Return (X, Y) of the center of cell containing provided text 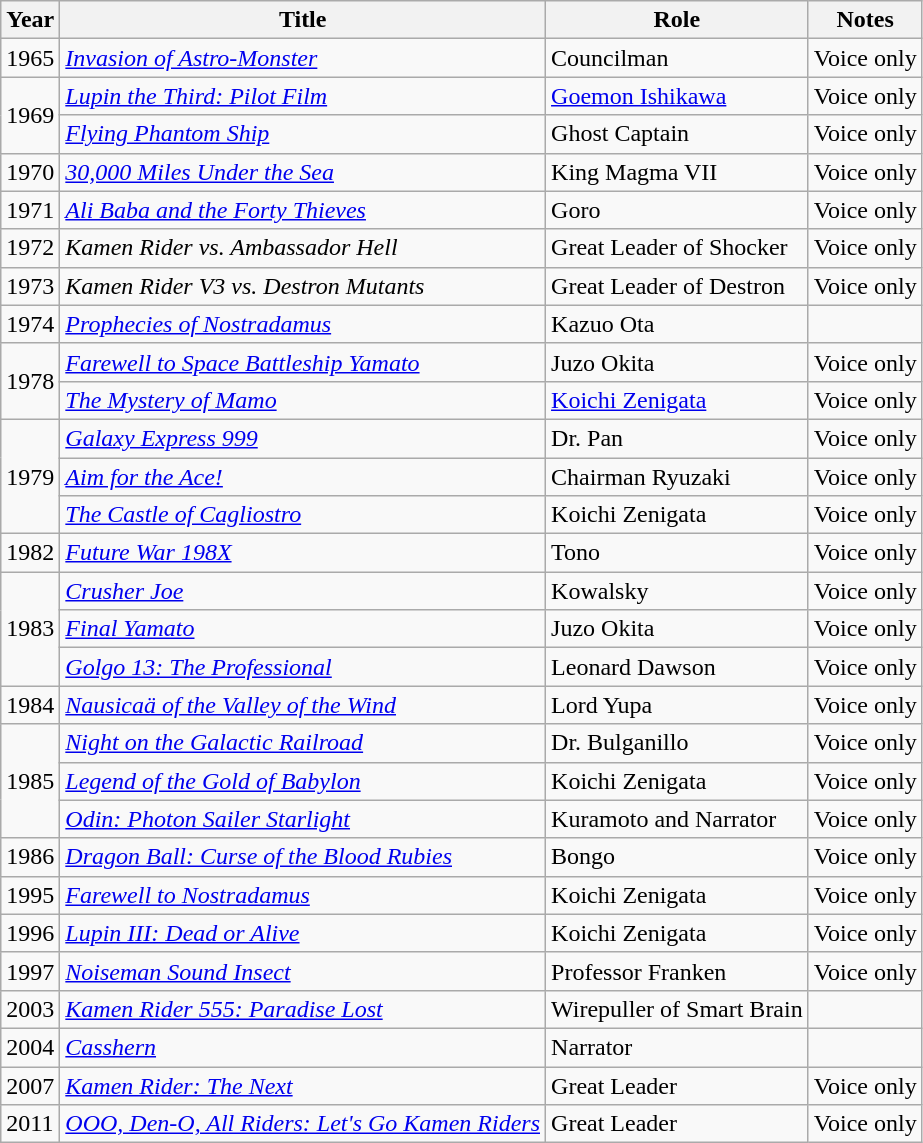
Lupin the Third: Pilot Film (303, 96)
Invasion of Astro-Monster (303, 58)
OOO, Den-O, All Riders: Let's Go Kamen Riders (303, 1124)
1979 (30, 476)
Night on the Galactic Railroad (303, 743)
Lord Yupa (678, 705)
1997 (30, 971)
Notes (865, 20)
Goemon Ishikawa (678, 96)
Kuramoto and Narrator (678, 819)
Future War 198X (303, 553)
1995 (30, 895)
Councilman (678, 58)
Great Leader of Shocker (678, 248)
Farewell to Space Battleship Yamato (303, 362)
Ghost Captain (678, 134)
1983 (30, 629)
Title (303, 20)
Leonard Dawson (678, 667)
1986 (30, 857)
Bongo (678, 857)
Kamen Rider vs. Ambassador Hell (303, 248)
Tono (678, 553)
1971 (30, 210)
The Castle of Cagliostro (303, 515)
Prophecies of Nostradamus (303, 324)
30,000 Miles Under the Sea (303, 172)
Casshern (303, 1047)
Legend of the Gold of Babylon (303, 781)
2003 (30, 1009)
King Magma VII (678, 172)
Dragon Ball: Curse of the Blood Rubies (303, 857)
Crusher Joe (303, 591)
1982 (30, 553)
Great Leader of Destron (678, 286)
Lupin III: Dead or Alive (303, 933)
Dr. Bulganillo (678, 743)
Final Yamato (303, 629)
1965 (30, 58)
Galaxy Express 999 (303, 438)
2004 (30, 1047)
Dr. Pan (678, 438)
1969 (30, 115)
1970 (30, 172)
Farewell to Nostradamus (303, 895)
Year (30, 20)
2007 (30, 1085)
1972 (30, 248)
Flying Phantom Ship (303, 134)
Aim for the Ace! (303, 477)
Kazuo Ota (678, 324)
2011 (30, 1124)
Ali Baba and the Forty Thieves (303, 210)
Kowalsky (678, 591)
Goro (678, 210)
Kamen Rider V3 vs. Destron Mutants (303, 286)
Nausicaä of the Valley of the Wind (303, 705)
The Mystery of Mamo (303, 400)
1984 (30, 705)
1973 (30, 286)
1974 (30, 324)
Kamen Rider 555: Paradise Lost (303, 1009)
1978 (30, 381)
Role (678, 20)
Odin: Photon Sailer Starlight (303, 819)
Kamen Rider: The Next (303, 1085)
Professor Franken (678, 971)
1996 (30, 933)
1985 (30, 781)
Noiseman Sound Insect (303, 971)
Chairman Ryuzaki (678, 477)
Wirepuller of Smart Brain (678, 1009)
Narrator (678, 1047)
Golgo 13: The Professional (303, 667)
